Determine the (x, y) coordinate at the center of the cell enclosing the given text.  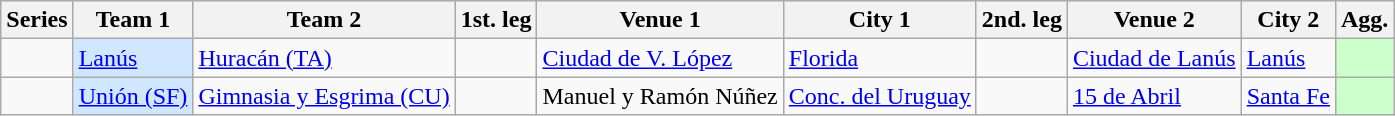
1st. leg (496, 20)
City 1 (880, 20)
City 2 (1288, 20)
Florida (880, 58)
Venue 2 (1154, 20)
2nd. leg (1022, 20)
Series (37, 20)
Agg. (1364, 20)
Gimnasia y Esgrima (CU) (324, 96)
Huracán (TA) (324, 58)
Unión (SF) (133, 96)
Venue 1 (660, 20)
Santa Fe (1288, 96)
Team 1 (133, 20)
Conc. del Uruguay (880, 96)
15 de Abril (1154, 96)
Ciudad de V. López (660, 58)
Manuel y Ramón Núñez (660, 96)
Ciudad de Lanús (1154, 58)
Team 2 (324, 20)
